Scan for the cell matching the given text and deliver its [X, Y] coordinate at center. 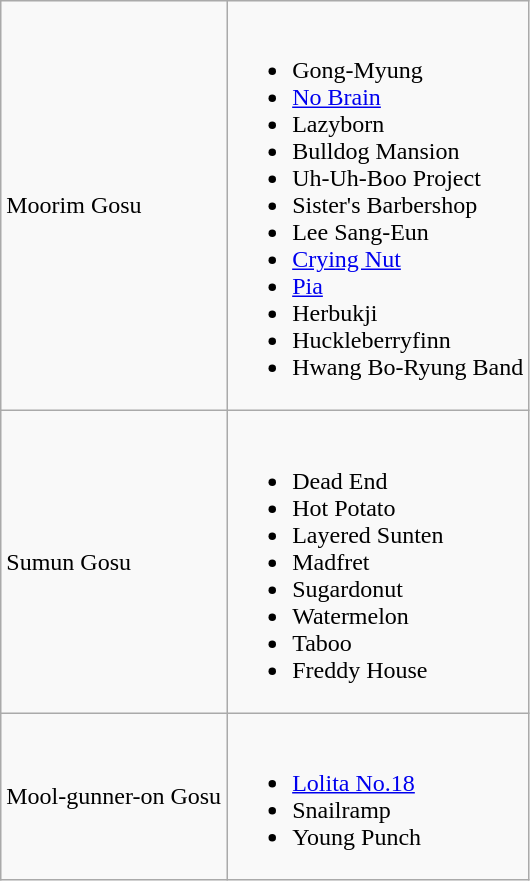
Lolita No.18SnailrampYoung Punch [378, 796]
Moorim Gosu [114, 206]
Gong-MyungNo BrainLazybornBulldog MansionUh-Uh-Boo ProjectSister's BarbershopLee Sang-EunCrying NutPiaHerbukjiHuckleberryfinnHwang Bo-Ryung Band [378, 206]
Mool-gunner-on Gosu [114, 796]
Sumun Gosu [114, 562]
Dead EndHot PotatoLayered SuntenMadfretSugardonutWatermelonTabooFreddy House [378, 562]
